From the cell containing the given text, extract its center point as [X, Y] coordinate. 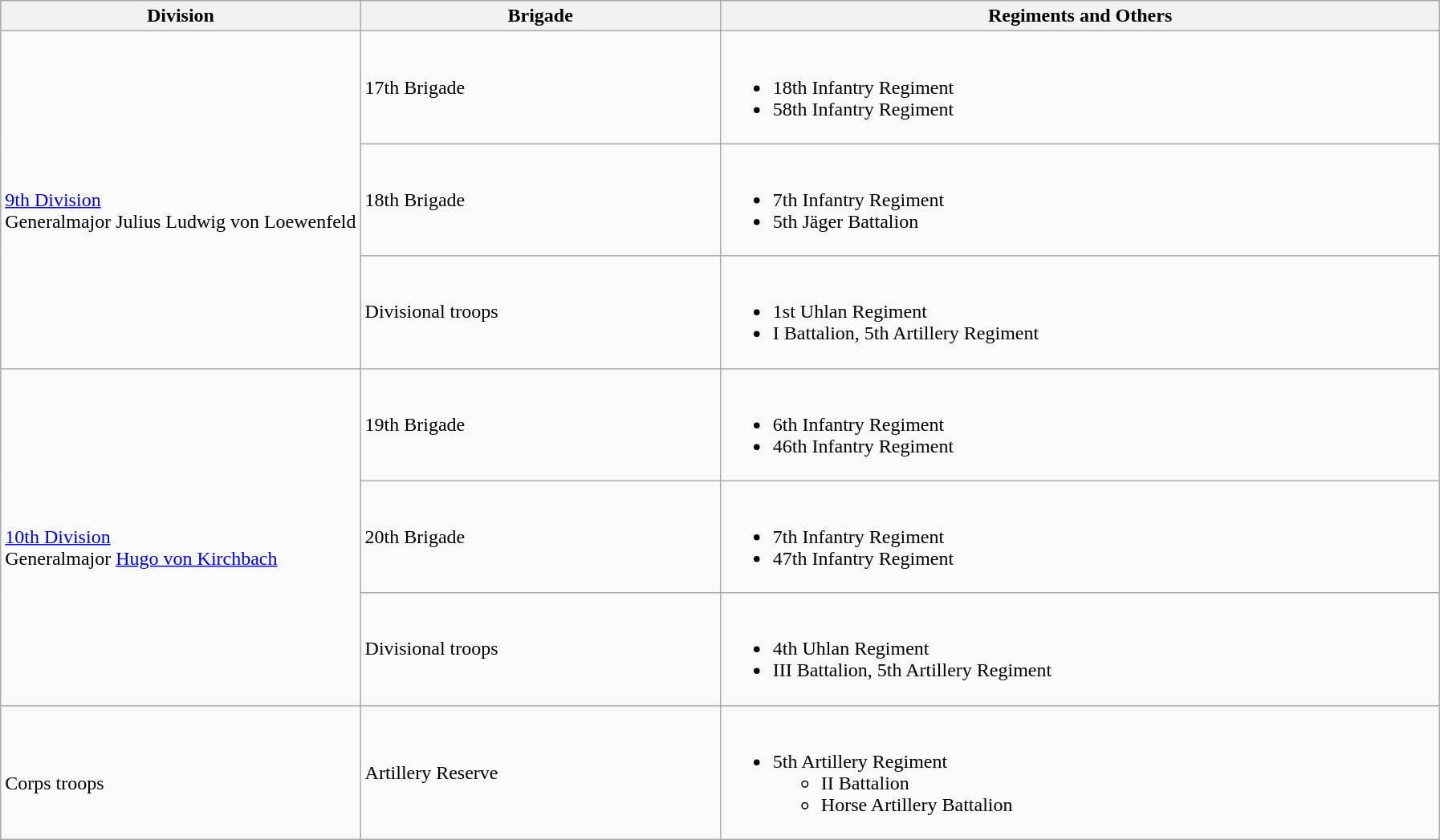
4th Uhlan Regiment III Battalion, 5th Artillery Regiment [1080, 649]
9th Division Generalmajor Julius Ludwig von Loewenfeld [181, 200]
19th Brigade [540, 424]
Corps troops [181, 772]
6th Infantry Regiment46th Infantry Regiment [1080, 424]
20th Brigade [540, 537]
Artillery Reserve [540, 772]
Brigade [540, 16]
1st Uhlan Regiment I Battalion, 5th Artillery Regiment [1080, 312]
Division [181, 16]
7th Infantry Regiment47th Infantry Regiment [1080, 537]
17th Brigade [540, 87]
18th Brigade [540, 200]
10th Division Generalmajor Hugo von Kirchbach [181, 537]
18th Infantry Regiment58th Infantry Regiment [1080, 87]
Regiments and Others [1080, 16]
7th Infantry Regiment5th Jäger Battalion [1080, 200]
5th Artillery RegimentII BattalionHorse Artillery Battalion [1080, 772]
